For the text-containing cell, return its midpoint in (X, Y) coordinate format. 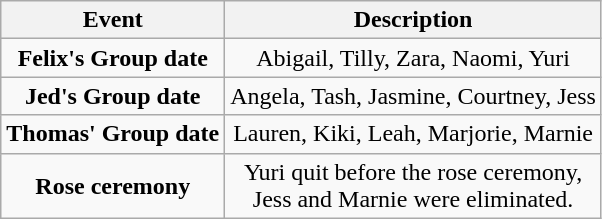
Thomas' Group date (113, 134)
Lauren, Kiki, Leah, Marjorie, Marnie (414, 134)
Abigail, Tilly, Zara, Naomi, Yuri (414, 58)
Rose ceremony (113, 186)
Description (414, 20)
Event (113, 20)
Jed's Group date (113, 96)
Felix's Group date (113, 58)
Yuri quit before the rose ceremony,Jess and Marnie were eliminated. (414, 186)
Angela, Tash, Jasmine, Courtney, Jess (414, 96)
